Capture the cell that displays the provided text and extract its [X, Y] central coordinate. 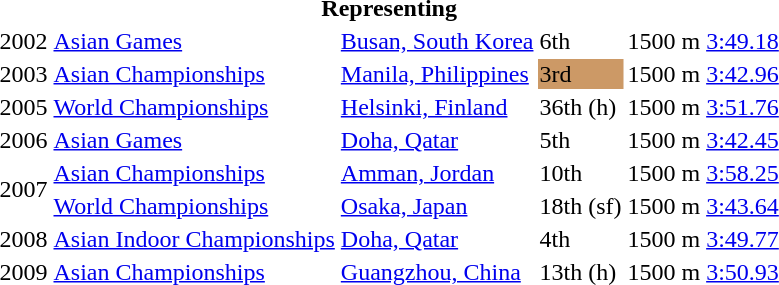
Osaka, Japan [437, 206]
Amman, Jordan [437, 173]
36th (h) [580, 107]
10th [580, 173]
Asian Indoor Championships [194, 239]
3rd [580, 74]
18th (sf) [580, 206]
6th [580, 41]
Helsinki, Finland [437, 107]
Manila, Philippines [437, 74]
Busan, South Korea [437, 41]
5th [580, 140]
4th [580, 239]
